Locate the cell with the specified text and output its [X, Y] center coordinate. 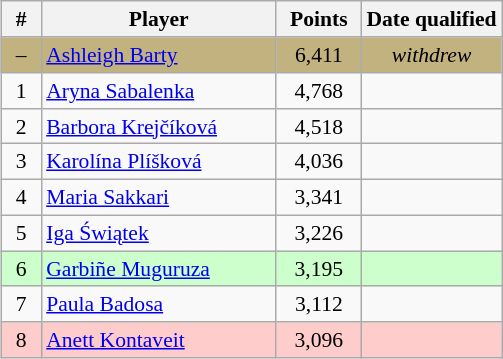
3,226 [318, 233]
3,112 [318, 304]
2 [21, 126]
4 [21, 197]
Barbora Krejčíková [158, 126]
Iga Świątek [158, 233]
4,518 [318, 126]
Garbiñe Muguruza [158, 269]
Karolína Plíšková [158, 162]
4,768 [318, 91]
– [21, 55]
Ashleigh Barty [158, 55]
Paula Badosa [158, 304]
1 [21, 91]
Maria Sakkari [158, 197]
Aryna Sabalenka [158, 91]
5 [21, 233]
6 [21, 269]
3,341 [318, 197]
3,195 [318, 269]
3,096 [318, 340]
Player [158, 19]
7 [21, 304]
3 [21, 162]
4,036 [318, 162]
Anett Kontaveit [158, 340]
withdrew [431, 55]
8 [21, 340]
Points [318, 19]
6,411 [318, 55]
# [21, 19]
Date qualified [431, 19]
